Capture the cell that displays the provided text and extract its [x, y] central coordinate. 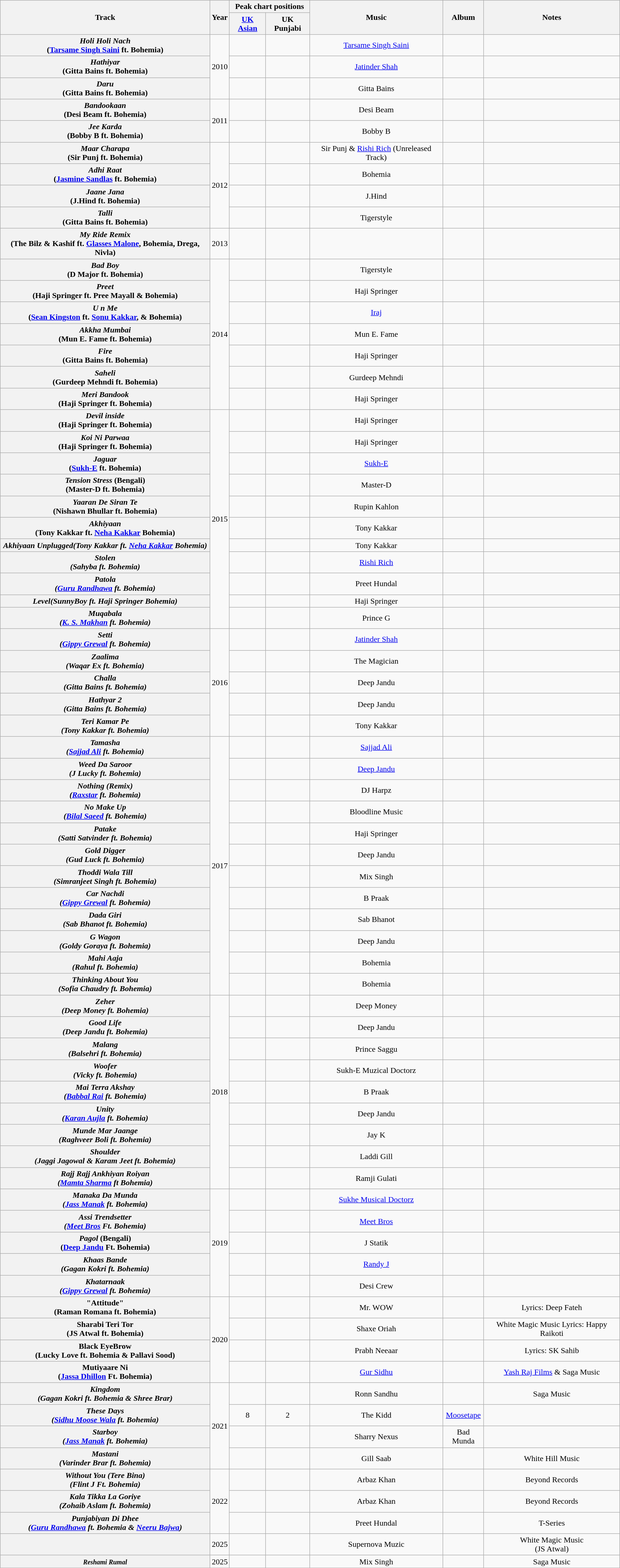
Holi Holi Nach(Tarsame Singh Saini ft. Bohemia) [105, 45]
Mastani(Varinder Brar ft. Bohemia) [105, 1458]
Gold Digger(Gud Luck ft. Bohemia) [105, 855]
U n Me(Sean Kingston ft. Sonu Kakkar, & Bohemia) [105, 313]
Good Life(Deep Jandu ft. Bohemia) [105, 1027]
Bloodline Music [376, 812]
Preet(Haji Springer ft. Pree Mayall & Bohemia) [105, 291]
Notes [552, 17]
Meet Bros [376, 1221]
Tamasha(Sajjad Ali ft. Bohemia) [105, 747]
Jee Karda(Bobby B ft. Bohemia) [105, 131]
Bobby B [376, 131]
Jaane Jana (J.Hind ft. Bohemia) [105, 196]
Prabh Neeaar [376, 1350]
Meri Bandook(Haji Springer ft. Bohemia) [105, 399]
Jay K [376, 1135]
Tarsame Singh Saini [376, 45]
J Statik [376, 1242]
White Hill Music [552, 1458]
Year [220, 17]
Rupin Kahlon [376, 507]
Rishi Rich [376, 562]
2016 [220, 683]
2017 [220, 866]
Adhi Raat(Jasmine Sandlas ft. Bohemia) [105, 174]
The Magician [376, 661]
Saheli(Gurdeep Mehndi ft. Bohemia) [105, 378]
White Magic Music Lyrics: Happy Raikoti [552, 1329]
Gill Saab [376, 1458]
Stolen(Sahyba ft. Bohemia) [105, 562]
Nothing (Remix)(Raxstar ft. Bohemia) [105, 790]
Tension Stress (Bengali)(Master-D ft. Bohemia) [105, 485]
White Magic Music(JS Atwal) [552, 1544]
Mun E. Fame [376, 334]
Akhiyaan Unplugged(Tony Kakkar ft. Neha Kakkar Bohemia) [105, 545]
Patola(Guru Randhawa ft. Bohemia) [105, 583]
Hathiyar(Gitta Bains ft. Bohemia) [105, 67]
Supernova Muzic [376, 1544]
Reshami Rumal [105, 1561]
Manaka Da Munda(Jass Manak ft. Bohemia) [105, 1199]
2010 [220, 67]
The Kidd [376, 1415]
Devil inside(Haji Springer ft. Bohemia) [105, 421]
Pagol (Bengali)(Deep Jandu Ft. Bohemia) [105, 1242]
Weed Da Saroor(J Lucky ft. Bohemia) [105, 769]
Peak chart positions [270, 7]
Khatarnaak(Gippy Grewal ft. Bohemia) [105, 1286]
Akhiyaan (Tony Kakkar ft. Neha Kakkar Bohemia) [105, 528]
Gur Sidhu [376, 1372]
Lyrics: Deep Fateh [552, 1307]
Bandookaan(Desi Beam ft. Bohemia) [105, 110]
2 [287, 1415]
Muqabala(K. S. Makhan ft. Bohemia) [105, 618]
Challa(Gitta Bains ft. Bohemia) [105, 683]
Thoddi Wala Till(Simranjeet Singh ft. Bohemia) [105, 876]
Maar Charapa(Sir Punj ft. Bohemia) [105, 153]
Sir Punj & Rishi Rich (Unreleased Track) [376, 153]
Bad Boy(D Major ft. Bohemia) [105, 270]
Black EyeBrow(Lucky Love ft. Bohemia & Pallavi Sood) [105, 1350]
Desi Crew [376, 1286]
Mr. WOW [376, 1307]
Jaguar(Sukh-E ft. Bohemia) [105, 464]
Rajj Rajj Ankhiyan Roiyan(Mamta Sharma ft Bohemia) [105, 1178]
2021 [220, 1426]
Prince Saggu [376, 1049]
Moosetape [463, 1415]
Lyrics: SK Sahib [552, 1350]
Patake(Satti Satvinder ft. Bohemia) [105, 833]
Gitta Bains [376, 88]
Sharabi Teri Tor(JS Atwal ft. Bohemia) [105, 1329]
Mutiyaare Ni(Jassa Dhillon Ft. Bohemia) [105, 1372]
Munde Mar Jaange(Raghveer Boli ft. Bohemia) [105, 1135]
Kala Tikka La Goriye(Zohaib Aslam ft. Bohemia) [105, 1501]
Assi Trendsetter(Meet Bros Ft. Bohemia) [105, 1221]
Unity(Karan Aujla ft. Bohemia) [105, 1113]
T-Series [552, 1523]
Zaalima(Waqar Ex ft. Bohemia) [105, 661]
Zeher(Deep Money ft. Bohemia) [105, 1006]
2013 [220, 243]
Level(SunnyBoy ft. Haji Springer Bohemia) [105, 601]
DJ Harpz [376, 790]
Sukhe Musical Doctorz [376, 1199]
Car Nachdi(Gippy Grewal ft. Bohemia) [105, 898]
These Days(Sidhu Moose Wala ft. Bohemia) [105, 1415]
Music [376, 17]
Deep Money [376, 1006]
Desi Beam [376, 110]
Khaas Bande(Gagan Kokri ft. Bohemia) [105, 1264]
Prince G [376, 618]
Bad Munda [463, 1437]
2012 [220, 185]
8 [248, 1415]
Mai Terra Akshay(Babbal Rai ft. Bohemia) [105, 1092]
2011 [220, 121]
J.Hind [376, 196]
Sukh-E Muzical Doctorz [376, 1070]
Track [105, 17]
Hathyar 2(Gitta Bains ft. Bohemia) [105, 704]
Sab Bhanot [376, 919]
Malang(Balsehri ft. Bohemia) [105, 1049]
Album [463, 17]
Starboy(Jass Manak ft. Bohemia) [105, 1437]
UK Asian [248, 24]
Shoulder(Jaggi Jagowal & Karam Jeet ft. Bohemia) [105, 1156]
Dada Giri(Sab Bhanot ft. Bohemia) [105, 919]
Woofer(Vicky ft. Bohemia) [105, 1070]
Fire(Gitta Bains ft. Bohemia) [105, 356]
Yaaran De Siran Te (Nishawn Bhullar ft. Bohemia) [105, 507]
2015 [220, 519]
2014 [220, 334]
"Attitude" (Raman Romana ft. Bohemia) [105, 1307]
Teri Kamar Pe(Tony Kakkar ft. Bohemia) [105, 726]
Daru(Gitta Bains ft. Bohemia) [105, 88]
Kingdom(Gagan Kokri ft. Bohemia & Shree Brar) [105, 1393]
Talli (Gitta Bains ft. Bohemia) [105, 217]
Iraj [376, 313]
Thinking About You(Sofia Chaudry ft. Bohemia) [105, 984]
Gurdeep Mehndi [376, 378]
Shaxe Oriah [376, 1329]
Punjabiyan Di Dhee(Guru Randhawa ft. Bohemia & Neeru Bajwa) [105, 1523]
Akkha Mumbai(Mun E. Fame ft. Bohemia) [105, 334]
Sajjad Ali [376, 747]
G Wagon(Goldy Goraya ft. Bohemia) [105, 941]
My Ride Remix(The Bilz & Kashif ft. Glasses Malone, Bohemia, Drega, Nivla) [105, 243]
Sukh-E [376, 464]
Koi Ni Parwaa (Haji Springer ft. Bohemia) [105, 442]
No Make Up(Bilal Saeed ft. Bohemia) [105, 812]
2018 [220, 1092]
Setti(Gippy Grewal ft. Bohemia) [105, 640]
Master-D [376, 485]
Randy J [376, 1264]
Sharry Nexus [376, 1437]
2020 [220, 1340]
2019 [220, 1242]
2022 [220, 1501]
Laddi Gill [376, 1156]
UK Punjabi [287, 24]
Mahi Aaja(Rahul ft. Bohemia) [105, 963]
Ronn Sandhu [376, 1393]
Yash Raj Films & Saga Music [552, 1372]
Without You (Tere Bina)(Flint J Ft. Bohemia) [105, 1480]
Ramji Gulati [376, 1178]
